Return the [x, y] coordinate for the center point of the cell that contains the specified text.  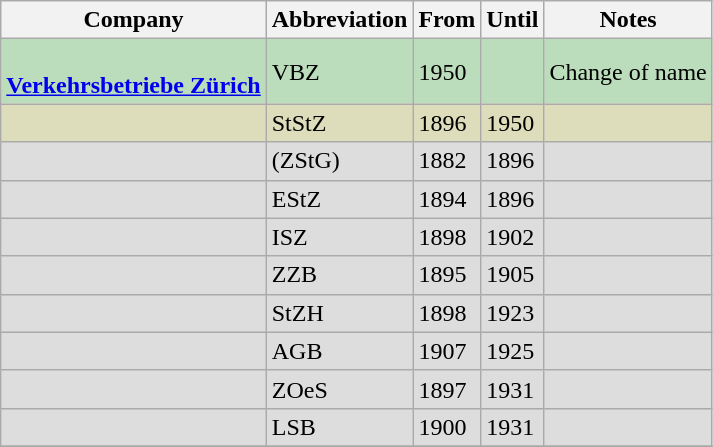
Company [134, 20]
VBZ [340, 72]
1905 [512, 275]
1897 [447, 389]
AGB [340, 351]
Notes [628, 20]
EStZ [340, 199]
1894 [447, 199]
ZOeS [340, 389]
(ZStG) [340, 161]
StStZ [340, 123]
StZH [340, 313]
1900 [447, 427]
1882 [447, 161]
1907 [447, 351]
ISZ [340, 237]
LSB [340, 427]
1895 [447, 275]
Abbreviation [340, 20]
ZZB [340, 275]
From [447, 20]
Verkehrsbetriebe Zürich [134, 72]
1923 [512, 313]
1902 [512, 237]
Change of name [628, 72]
Until [512, 20]
1925 [512, 351]
